Locate the cell with the specified text and output its [x, y] center coordinate. 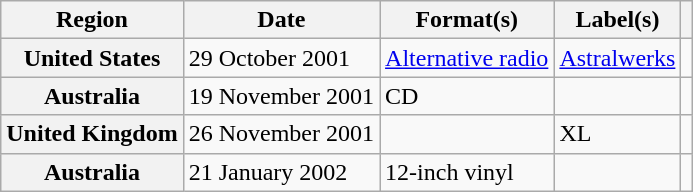
Region [92, 20]
29 October 2001 [281, 58]
Format(s) [467, 20]
19 November 2001 [281, 96]
26 November 2001 [281, 134]
United States [92, 58]
Alternative radio [467, 58]
CD [467, 96]
Astralwerks [618, 58]
Label(s) [618, 20]
XL [618, 134]
12-inch vinyl [467, 172]
United Kingdom [92, 134]
21 January 2002 [281, 172]
Date [281, 20]
